Capture the cell that displays the provided text and extract its [x, y] central coordinate. 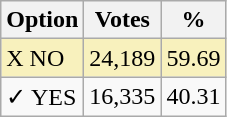
16,335 [122, 97]
% [194, 20]
X NO [42, 58]
✓ YES [42, 97]
59.69 [194, 58]
40.31 [194, 97]
Votes [122, 20]
Option [42, 20]
24,189 [122, 58]
